Return (X, Y) of the center of cell containing provided text 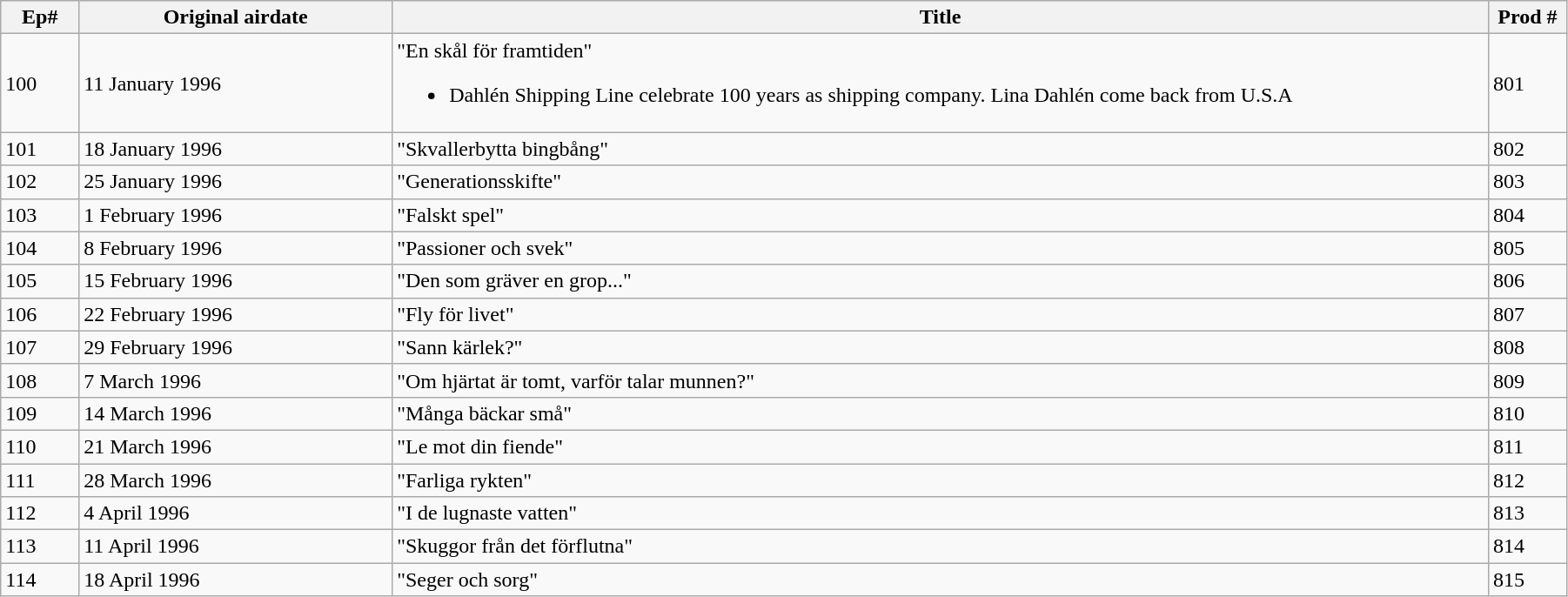
815 (1527, 580)
100 (40, 84)
105 (40, 281)
113 (40, 547)
"Falskt spel" (941, 215)
803 (1527, 182)
"Seger och sorg" (941, 580)
Title (941, 17)
"I de lugnaste vatten" (941, 513)
"Skuggor från det förflutna" (941, 547)
1 February 1996 (236, 215)
28 March 1996 (236, 480)
21 March 1996 (236, 446)
Original airdate (236, 17)
29 February 1996 (236, 347)
101 (40, 149)
8 February 1996 (236, 248)
"Generationsskifte" (941, 182)
109 (40, 413)
103 (40, 215)
814 (1527, 547)
"Farliga rykten" (941, 480)
813 (1527, 513)
4 April 1996 (236, 513)
"En skål för framtiden"Dahlén Shipping Line celebrate 100 years as shipping company. Lina Dahlén come back from U.S.A (941, 84)
15 February 1996 (236, 281)
18 January 1996 (236, 149)
"Skvallerbytta bingbång" (941, 149)
11 January 1996 (236, 84)
111 (40, 480)
"Många bäckar små" (941, 413)
104 (40, 248)
Ep# (40, 17)
114 (40, 580)
807 (1527, 314)
25 January 1996 (236, 182)
805 (1527, 248)
110 (40, 446)
"Sann kärlek?" (941, 347)
107 (40, 347)
Prod # (1527, 17)
810 (1527, 413)
808 (1527, 347)
811 (1527, 446)
106 (40, 314)
"Den som gräver en grop..." (941, 281)
112 (40, 513)
22 February 1996 (236, 314)
"Fly för livet" (941, 314)
"Om hjärtat är tomt, varför talar munnen?" (941, 380)
102 (40, 182)
804 (1527, 215)
812 (1527, 480)
7 March 1996 (236, 380)
14 March 1996 (236, 413)
802 (1527, 149)
"Passioner och svek" (941, 248)
18 April 1996 (236, 580)
11 April 1996 (236, 547)
806 (1527, 281)
108 (40, 380)
"Le mot din fiende" (941, 446)
801 (1527, 84)
809 (1527, 380)
